For the text-containing cell, return its midpoint in [X, Y] coordinate format. 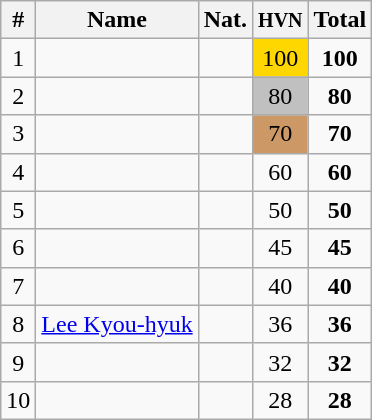
5 [18, 210]
6 [18, 248]
1 [18, 58]
8 [18, 324]
3 [18, 134]
2 [18, 96]
# [18, 20]
9 [18, 362]
HVN [281, 20]
Lee Kyou-hyuk [117, 324]
4 [18, 172]
Total [340, 20]
7 [18, 286]
10 [18, 400]
Name [117, 20]
Nat. [225, 20]
